Return [X, Y] of the center of cell containing provided text 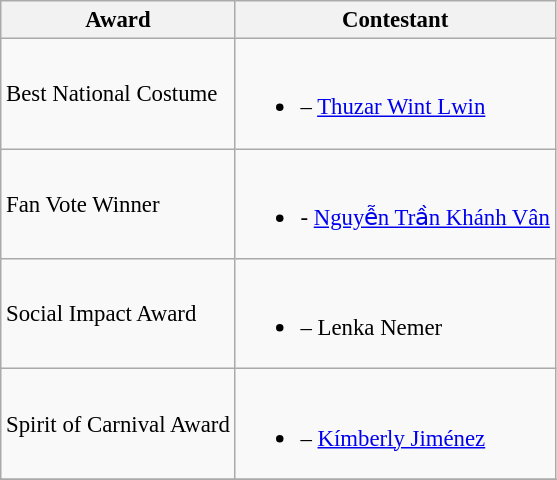
Fan Vote Winner [118, 204]
– Thuzar Wint Lwin [395, 94]
– Kímberly Jiménez [395, 424]
Spirit of Carnival Award [118, 424]
Award [118, 20]
Social Impact Award [118, 314]
– Lenka Nemer [395, 314]
Best National Costume [118, 94]
- Nguyễn Trần Khánh Vân [395, 204]
Contestant [395, 20]
